Return the (x, y) coordinate for the center point of the cell that contains the specified text.  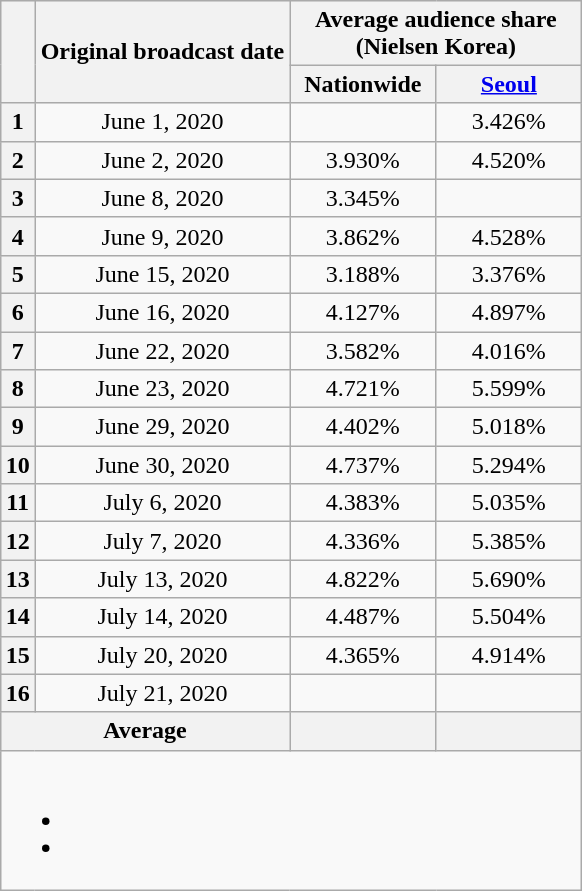
5 (18, 274)
4.721% (363, 389)
July 14, 2020 (162, 617)
1 (18, 122)
June 9, 2020 (162, 236)
4.365% (363, 655)
6 (18, 312)
Average (145, 731)
June 30, 2020 (162, 465)
5.035% (509, 503)
5.599% (509, 389)
3.426% (509, 122)
4.487% (363, 617)
9 (18, 427)
11 (18, 503)
3 (18, 198)
5.294% (509, 465)
June 16, 2020 (162, 312)
16 (18, 693)
June 29, 2020 (162, 427)
3.862% (363, 236)
Seoul (509, 84)
15 (18, 655)
June 1, 2020 (162, 122)
3.582% (363, 351)
5.385% (509, 541)
4.016% (509, 351)
14 (18, 617)
4.914% (509, 655)
13 (18, 579)
June 2, 2020 (162, 160)
July 13, 2020 (162, 579)
4.528% (509, 236)
June 22, 2020 (162, 351)
7 (18, 351)
Average audience share(Nielsen Korea) (436, 32)
July 21, 2020 (162, 693)
Original broadcast date (162, 52)
3.188% (363, 274)
4.127% (363, 312)
July 6, 2020 (162, 503)
4.402% (363, 427)
4.520% (509, 160)
4.383% (363, 503)
4.737% (363, 465)
5.018% (509, 427)
July 7, 2020 (162, 541)
June 15, 2020 (162, 274)
July 20, 2020 (162, 655)
4.822% (363, 579)
June 8, 2020 (162, 198)
2 (18, 160)
3.345% (363, 198)
4.336% (363, 541)
4 (18, 236)
June 23, 2020 (162, 389)
Nationwide (363, 84)
10 (18, 465)
3.376% (509, 274)
12 (18, 541)
3.930% (363, 160)
5.690% (509, 579)
4.897% (509, 312)
8 (18, 389)
5.504% (509, 617)
